Return [X, Y] of the center of cell containing provided text 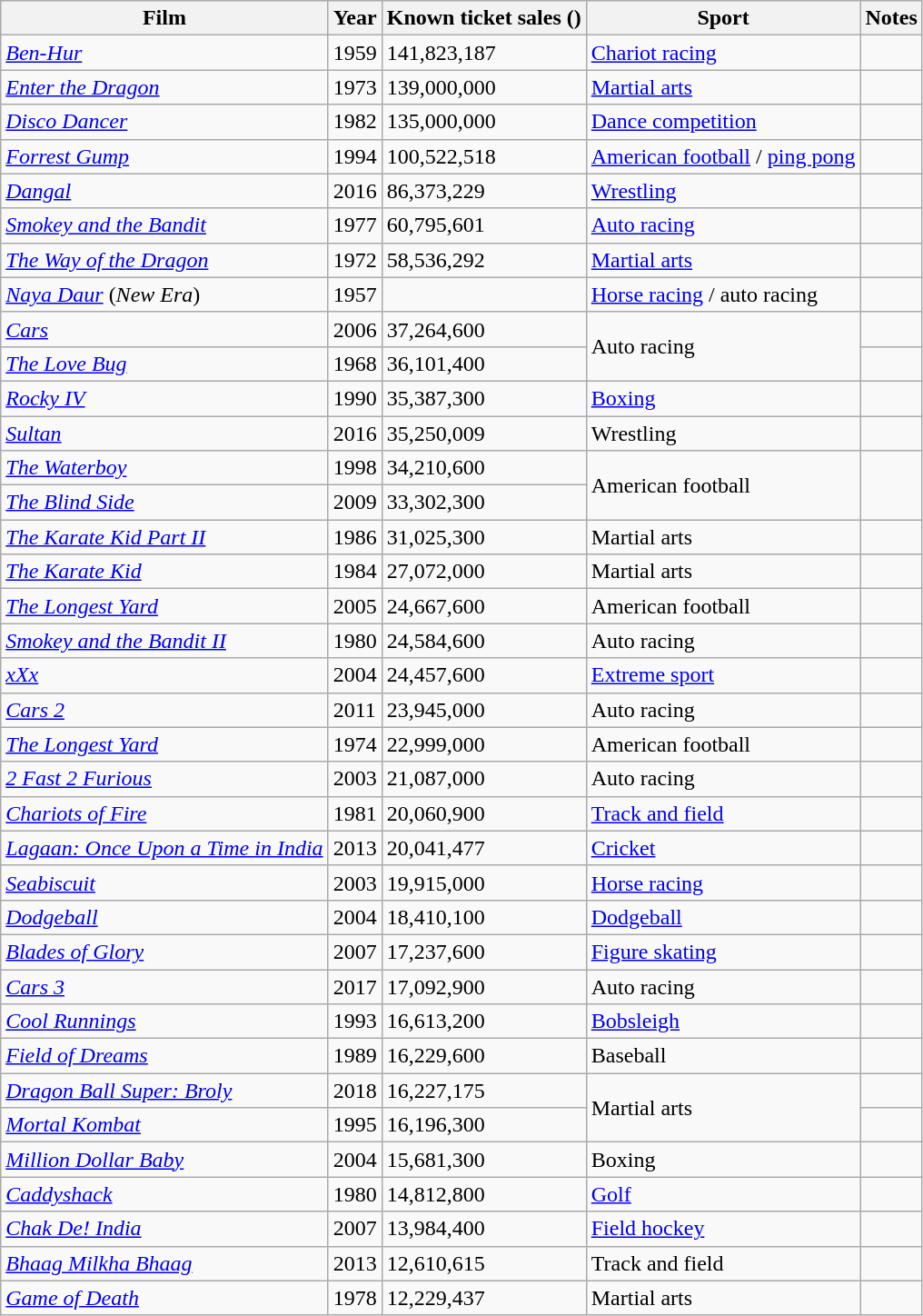
17,237,600 [483, 952]
18,410,100 [483, 917]
The Love Bug [164, 364]
17,092,900 [483, 986]
Horse racing / auto racing [723, 294]
Baseball [723, 1056]
33,302,300 [483, 503]
23,945,000 [483, 710]
1974 [354, 744]
Dragon Ball Super: Broly [164, 1091]
Sultan [164, 434]
14,812,800 [483, 1194]
16,196,300 [483, 1125]
The Way of the Dragon [164, 260]
16,613,200 [483, 1022]
Golf [723, 1194]
Sport [723, 18]
Dance competition [723, 122]
Enter the Dragon [164, 87]
American football / ping pong [723, 156]
1959 [354, 53]
1993 [354, 1022]
2005 [354, 606]
The Karate Kid [164, 572]
Cars 3 [164, 986]
Year [354, 18]
2009 [354, 503]
Game of Death [164, 1298]
Lagaan: Once Upon a Time in India [164, 848]
24,667,600 [483, 606]
24,584,600 [483, 641]
135,000,000 [483, 122]
16,229,600 [483, 1056]
34,210,600 [483, 468]
19,915,000 [483, 882]
Bhaag Milkha Bhaag [164, 1263]
The Waterboy [164, 468]
Mortal Kombat [164, 1125]
Ben-Hur [164, 53]
2018 [354, 1091]
Notes [891, 18]
21,087,000 [483, 779]
The Karate Kid Part II [164, 537]
1998 [354, 468]
2017 [354, 986]
1981 [354, 813]
Forrest Gump [164, 156]
Blades of Glory [164, 952]
1973 [354, 87]
1984 [354, 572]
1977 [354, 225]
Bobsleigh [723, 1022]
86,373,229 [483, 191]
100,522,518 [483, 156]
13,984,400 [483, 1229]
15,681,300 [483, 1160]
Cars [164, 329]
Disco Dancer [164, 122]
20,041,477 [483, 848]
1995 [354, 1125]
22,999,000 [483, 744]
16,227,175 [483, 1091]
1972 [354, 260]
Field of Dreams [164, 1056]
Caddyshack [164, 1194]
139,000,000 [483, 87]
2006 [354, 329]
Extreme sport [723, 675]
35,387,300 [483, 398]
31,025,300 [483, 537]
1968 [354, 364]
Figure skating [723, 952]
1994 [354, 156]
Chariot racing [723, 53]
1957 [354, 294]
The Blind Side [164, 503]
20,060,900 [483, 813]
37,264,600 [483, 329]
Smokey and the Bandit II [164, 641]
58,536,292 [483, 260]
Chariots of Fire [164, 813]
Film [164, 18]
60,795,601 [483, 225]
Smokey and the Bandit [164, 225]
27,072,000 [483, 572]
1986 [354, 537]
Cricket [723, 848]
1978 [354, 1298]
2 Fast 2 Furious [164, 779]
141,823,187 [483, 53]
Million Dollar Baby [164, 1160]
Rocky IV [164, 398]
2011 [354, 710]
Naya Daur (New Era) [164, 294]
1982 [354, 122]
Horse racing [723, 882]
Field hockey [723, 1229]
12,229,437 [483, 1298]
1990 [354, 398]
1989 [354, 1056]
35,250,009 [483, 434]
Chak De! India [164, 1229]
24,457,600 [483, 675]
Cars 2 [164, 710]
Known ticket sales () [483, 18]
xXx [164, 675]
36,101,400 [483, 364]
Cool Runnings [164, 1022]
Seabiscuit [164, 882]
Dangal [164, 191]
12,610,615 [483, 1263]
